Scan for the cell matching the given text and deliver its (X, Y) coordinate at center. 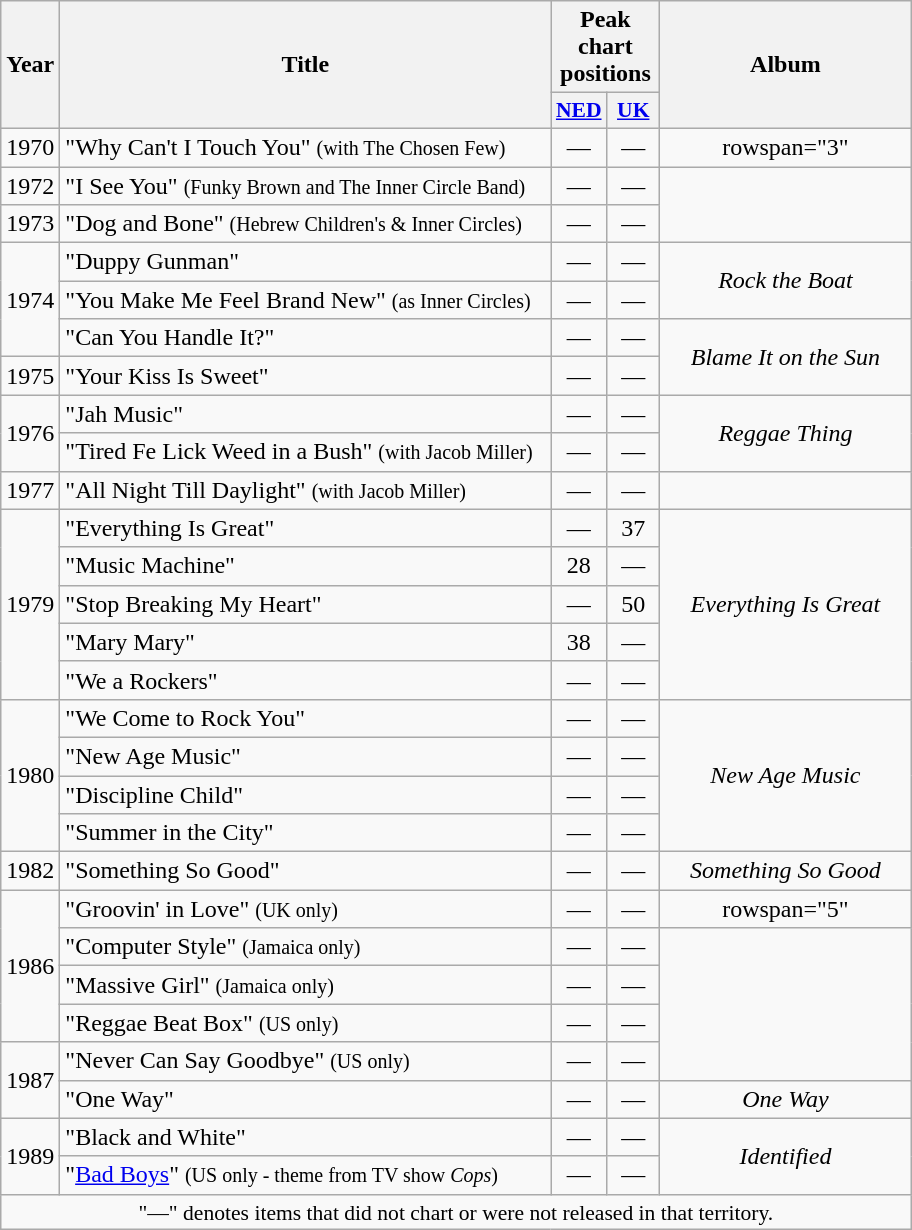
Album (786, 65)
"Duppy Gunman" (306, 262)
"I See You" (Funky Brown and The Inner Circle Band) (306, 185)
rowspan="3" (786, 147)
Something So Good (786, 871)
1975 (30, 376)
"Jah Music" (306, 414)
1987 (30, 1080)
1986 (30, 966)
"Computer Style" (Jamaica only) (306, 947)
"Stop Breaking My Heart" (306, 604)
1970 (30, 147)
Blame It on the Sun (786, 357)
"—" denotes items that did not chart or were not released in that territory. (456, 1212)
1979 (30, 604)
Title (306, 65)
"Tired Fe Lick Weed in a Bush" (with Jacob Miller) (306, 452)
"Everything Is Great" (306, 528)
"Summer in the City" (306, 833)
rowspan="5" (786, 909)
1973 (30, 224)
1982 (30, 871)
"Massive Girl" (Jamaica only) (306, 985)
50 (634, 604)
Everything Is Great (786, 604)
Peak chart positions (606, 47)
"Discipline Child" (306, 795)
38 (579, 642)
28 (579, 566)
"Dog and Bone" (Hebrew Children's & Inner Circles) (306, 224)
"One Way" (306, 1099)
"We Come to Rock You" (306, 718)
Rock the Boat (786, 281)
1976 (30, 433)
Identified (786, 1156)
Year (30, 65)
"All Night Till Daylight" (with Jacob Miller) (306, 490)
1972 (30, 185)
"New Age Music" (306, 756)
"Music Machine" (306, 566)
"Never Can Say Goodbye" (US only) (306, 1061)
"Bad Boys" (US only - theme from TV show Cops) (306, 1175)
One Way (786, 1099)
"Groovin' in Love" (UK only) (306, 909)
UK (634, 111)
"Black and White" (306, 1137)
"Reggae Beat Box" (US only) (306, 1023)
1980 (30, 775)
"We a Rockers" (306, 680)
"Something So Good" (306, 871)
"Why Can't I Touch You" (with The Chosen Few) (306, 147)
NED (579, 111)
"You Make Me Feel Brand New" (as Inner Circles) (306, 300)
New Age Music (786, 775)
37 (634, 528)
1977 (30, 490)
"Your Kiss Is Sweet" (306, 376)
1989 (30, 1156)
Reggae Thing (786, 433)
"Mary Mary" (306, 642)
1974 (30, 300)
"Can You Handle It?" (306, 338)
